For the text-containing cell, return its midpoint in (X, Y) coordinate format. 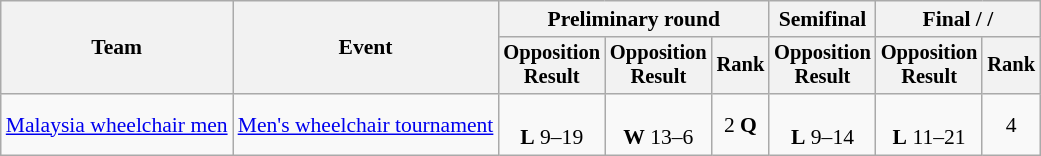
Malaysia wheelchair men (117, 124)
Semifinal (822, 19)
Men's wheelchair tournament (366, 124)
Preliminary round (634, 19)
4 (1011, 124)
L 11–21 (930, 124)
L 9–19 (552, 124)
Final / / (958, 19)
Event (366, 48)
Team (117, 48)
L 9–14 (822, 124)
W 13–6 (658, 124)
2 Q (741, 124)
